For the text-containing cell, return its midpoint in [x, y] coordinate format. 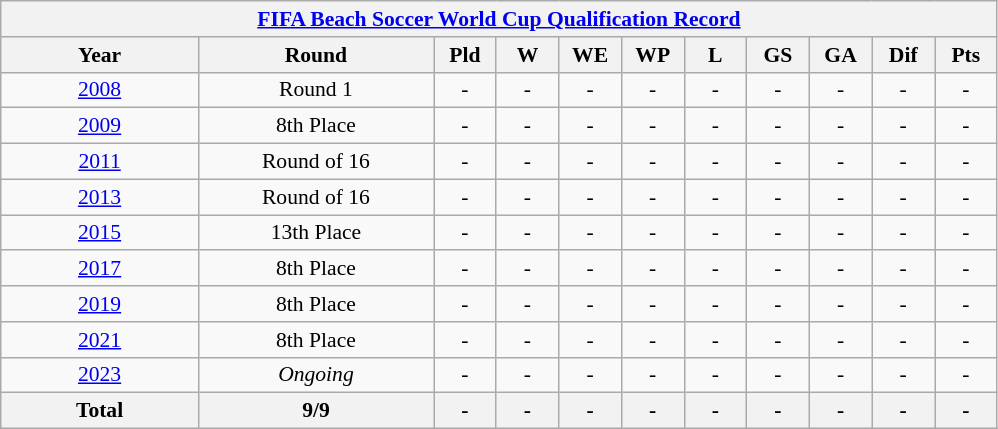
WE [590, 55]
Total [100, 411]
2009 [100, 126]
2008 [100, 90]
13th Place [316, 233]
2015 [100, 233]
Pld [466, 55]
2013 [100, 197]
WP [652, 55]
GA [840, 55]
FIFA Beach Soccer World Cup Qualification Record [499, 19]
GS [778, 55]
Round [316, 55]
2019 [100, 304]
2011 [100, 162]
Year [100, 55]
2017 [100, 269]
9/9 [316, 411]
2023 [100, 375]
Ongoing [316, 375]
Round 1 [316, 90]
W [528, 55]
Dif [904, 55]
L [716, 55]
Pts [966, 55]
2021 [100, 340]
